Provide the (X, Y) coordinate of the cell's center where the given text is located.  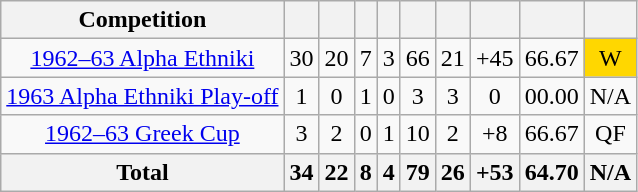
1962–63 Alpha Ethniki (142, 58)
Total (142, 172)
22 (336, 172)
7 (366, 58)
1962–63 Greek Cup (142, 134)
64.70 (552, 172)
20 (336, 58)
QF (610, 134)
79 (418, 172)
10 (418, 134)
66 (418, 58)
34 (302, 172)
Competition (142, 20)
30 (302, 58)
00.00 (552, 96)
W (610, 58)
8 (366, 172)
21 (452, 58)
1963 Alpha Ethniki Play-off (142, 96)
+45 (494, 58)
+53 (494, 172)
26 (452, 172)
+8 (494, 134)
4 (388, 172)
